Locate the cell with the specified text and output its (X, Y) center coordinate. 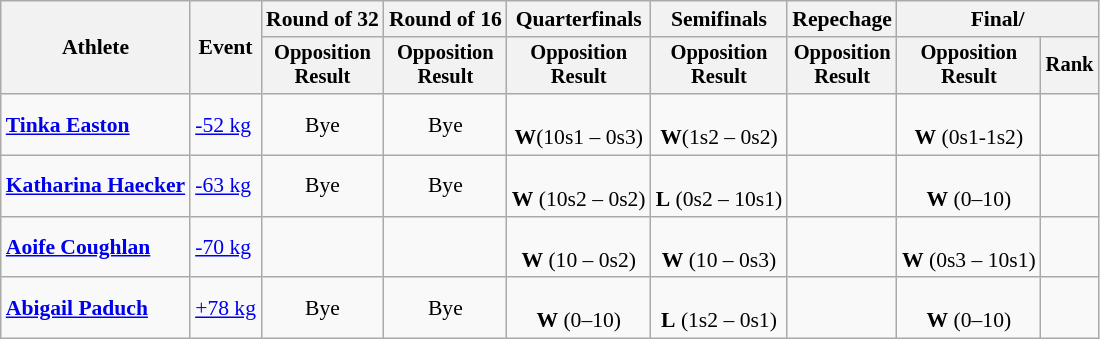
W (10 – 0s2) (579, 248)
-52 kg (226, 124)
W (10s2 – 0s2) (579, 186)
Final/ (998, 19)
Event (226, 48)
Rank (1070, 66)
W(10s1 – 0s3) (579, 124)
Katharina Haecker (96, 186)
Athlete (96, 48)
Aoife Coughlan (96, 248)
W(1s2 – 0s2) (720, 124)
W (0s3 – 10s1) (969, 248)
L (0s2 – 10s1) (720, 186)
Repechage (842, 19)
Tinka Easton (96, 124)
Semifinals (720, 19)
+78 kg (226, 308)
-70 kg (226, 248)
W (10 – 0s3) (720, 248)
Abigail Paduch (96, 308)
Quarterfinals (579, 19)
-63 kg (226, 186)
Round of 32 (322, 19)
Round of 16 (446, 19)
L (1s2 – 0s1) (720, 308)
W (0s1-1s2) (969, 124)
